Find where the given text appears and provide that cell's center as (X, Y) coordinate. 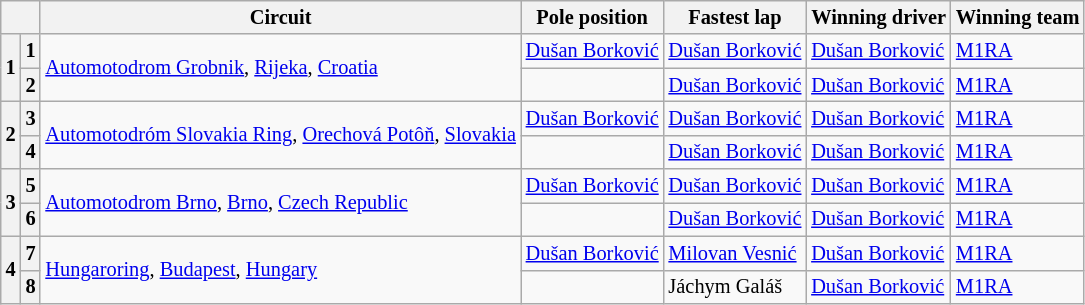
7 (31, 253)
Winning driver (878, 17)
Automotodróm Slovakia Ring, Orechová Potôň, Slovakia (280, 134)
8 (31, 287)
Pole position (592, 17)
Winning team (1018, 17)
Hungaroring, Budapest, Hungary (280, 270)
Automotodrom Grobnik, Rijeka, Croatia (280, 68)
Milovan Vesnić (736, 253)
6 (31, 219)
Jáchym Galáš (736, 287)
Circuit (280, 17)
5 (31, 186)
Fastest lap (736, 17)
Automotodrom Brno, Brno, Czech Republic (280, 202)
